Capture the cell that displays the provided text and extract its [x, y] central coordinate. 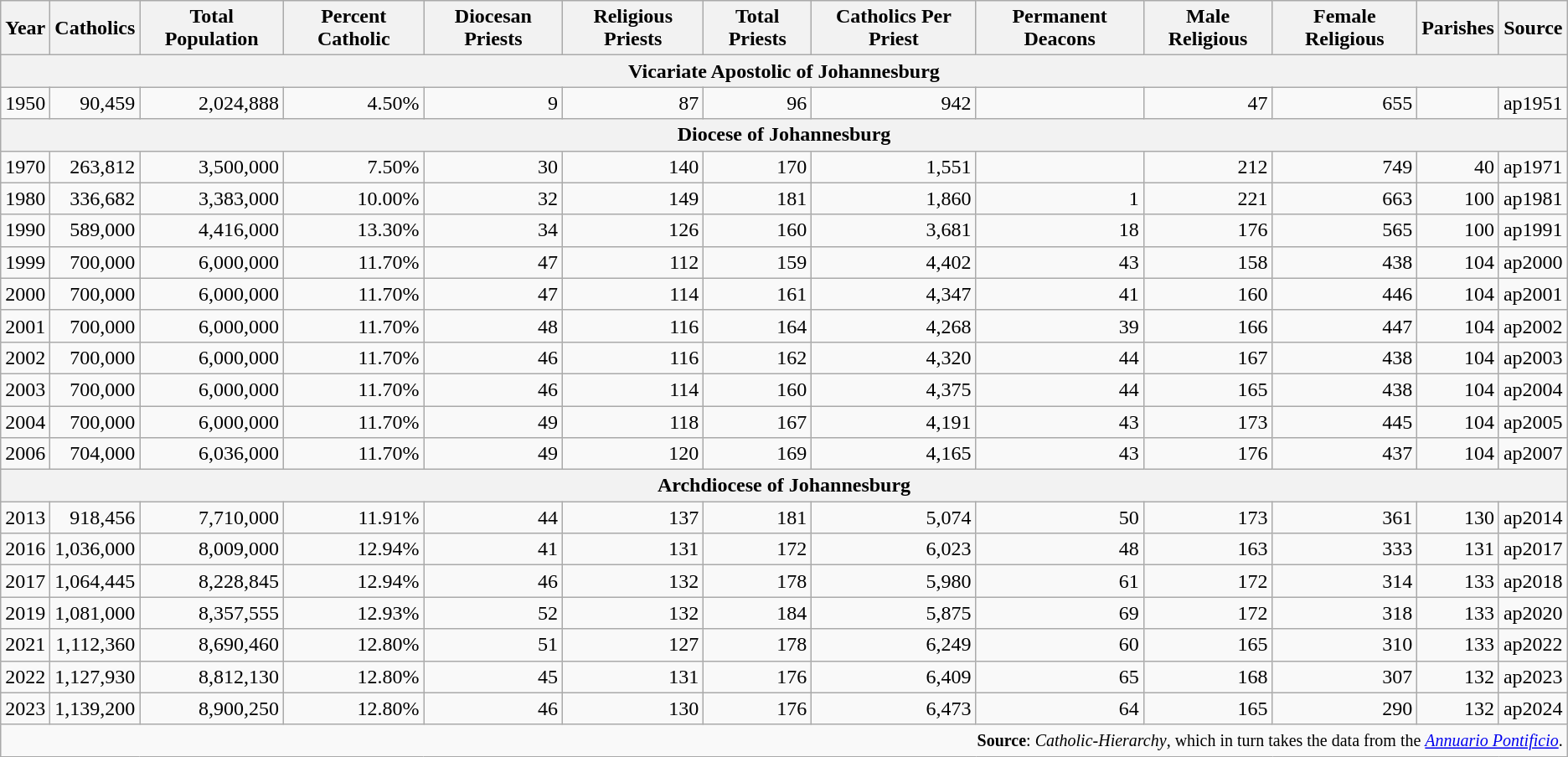
8,357,555 [212, 613]
ap2002 [1533, 326]
Catholics [95, 28]
565 [1345, 230]
149 [633, 198]
65 [1060, 677]
170 [757, 167]
263,812 [95, 167]
ap1981 [1533, 198]
120 [633, 454]
9 [493, 103]
4,191 [894, 421]
2017 [25, 581]
310 [1345, 645]
158 [1208, 262]
4,268 [894, 326]
1,551 [894, 167]
Religious Priests [633, 28]
Catholics Per Priest [894, 28]
140 [633, 167]
8,812,130 [212, 677]
137 [633, 518]
ap2014 [1533, 518]
Year [25, 28]
127 [633, 645]
318 [1345, 613]
96 [757, 103]
50 [1060, 518]
2016 [25, 549]
447 [1345, 326]
Source [1533, 28]
ap2020 [1533, 613]
2006 [25, 454]
ap2017 [1533, 549]
Diocese of Johannesburg [784, 135]
2022 [25, 677]
163 [1208, 549]
12.93% [353, 613]
2001 [25, 326]
942 [894, 103]
ap2005 [1533, 421]
314 [1345, 581]
8,900,250 [212, 708]
6,023 [894, 549]
5,875 [894, 613]
333 [1345, 549]
5,980 [894, 581]
1,081,000 [95, 613]
112 [633, 262]
Male Religious [1208, 28]
8,009,000 [212, 549]
749 [1345, 167]
Source: Catholic-Hierarchy, which in turn takes the data from the Annuario Pontificio. [784, 740]
1,860 [894, 198]
1,064,445 [95, 581]
5,074 [894, 518]
161 [757, 294]
ap2007 [1533, 454]
ap2004 [1533, 389]
ap2023 [1533, 677]
7.50% [353, 167]
4,165 [894, 454]
ap2022 [1533, 645]
663 [1345, 198]
18 [1060, 230]
ap2003 [1533, 358]
1,139,200 [95, 708]
159 [757, 262]
2,024,888 [212, 103]
45 [493, 677]
61 [1060, 581]
168 [1208, 677]
126 [633, 230]
30 [493, 167]
6,249 [894, 645]
2002 [25, 358]
ap2001 [1533, 294]
Vicariate Apostolic of Johannesburg [784, 71]
11.91% [353, 518]
3,681 [894, 230]
162 [757, 358]
ap1971 [1533, 167]
8,690,460 [212, 645]
ap2000 [1533, 262]
437 [1345, 454]
2013 [25, 518]
Female Religious [1345, 28]
Total Priests [757, 28]
90,459 [95, 103]
1970 [25, 167]
704,000 [95, 454]
169 [757, 454]
ap2018 [1533, 581]
39 [1060, 326]
Diocesan Priests [493, 28]
307 [1345, 677]
918,456 [95, 518]
184 [757, 613]
6,036,000 [212, 454]
6,473 [894, 708]
1,112,360 [95, 645]
Permanent Deacons [1060, 28]
Parishes [1458, 28]
1999 [25, 262]
336,682 [95, 198]
2021 [25, 645]
4,416,000 [212, 230]
40 [1458, 167]
4,320 [894, 358]
4,375 [894, 389]
10.00% [353, 198]
2019 [25, 613]
32 [493, 198]
118 [633, 421]
ap1991 [1533, 230]
212 [1208, 167]
1,036,000 [95, 549]
4,402 [894, 262]
4.50% [353, 103]
221 [1208, 198]
290 [1345, 708]
52 [493, 613]
ap1951 [1533, 103]
7,710,000 [212, 518]
1,127,930 [95, 677]
3,500,000 [212, 167]
446 [1345, 294]
445 [1345, 421]
1 [1060, 198]
Archdiocese of Johannesburg [784, 486]
34 [493, 230]
Total Population [212, 28]
2023 [25, 708]
1990 [25, 230]
87 [633, 103]
51 [493, 645]
655 [1345, 103]
166 [1208, 326]
64 [1060, 708]
60 [1060, 645]
4,347 [894, 294]
Percent Catholic [353, 28]
3,383,000 [212, 198]
6,409 [894, 677]
2003 [25, 389]
8,228,845 [212, 581]
361 [1345, 518]
ap2024 [1533, 708]
589,000 [95, 230]
1980 [25, 198]
13.30% [353, 230]
2004 [25, 421]
164 [757, 326]
69 [1060, 613]
1950 [25, 103]
2000 [25, 294]
